Extract the [X, Y] coordinate from the center of the cell holding the provided text.  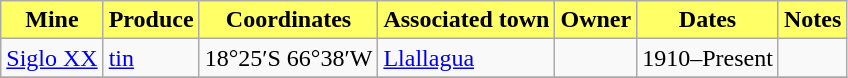
Siglo XX [52, 58]
Owner [596, 20]
tin [151, 58]
18°25′S 66°38′W [288, 58]
Dates [708, 20]
Coordinates [288, 20]
Associated town [466, 20]
1910–Present [708, 58]
Notes [812, 20]
Produce [151, 20]
Mine [52, 20]
Llallagua [466, 58]
